Identify which cell holds the provided text, then report its [X, Y] central coordinate. 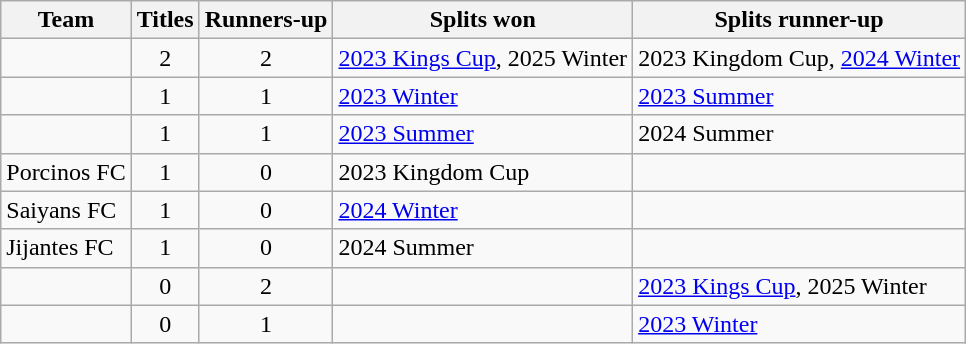
Splits won [483, 20]
Team [66, 20]
Porcinos FC [66, 172]
2023 Kingdom Cup [483, 172]
Titles [165, 20]
2024 Winter [483, 210]
Saiyans FC [66, 210]
Runners-up [266, 20]
Jijantes FC [66, 248]
Splits runner-up [800, 20]
2023 Kingdom Cup, 2024 Winter [800, 58]
